Provide the [x, y] coordinate of the cell's center where the given text is located.  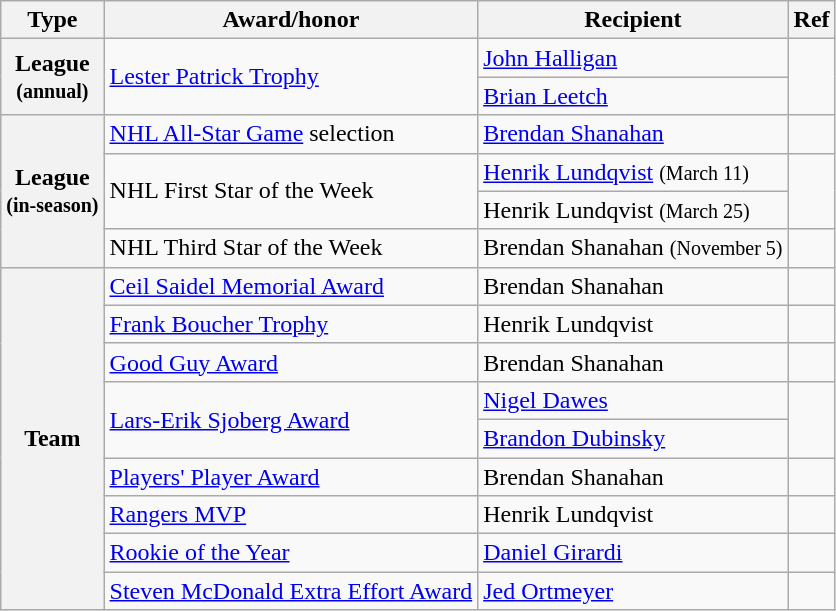
Steven McDonald Extra Effort Award [291, 591]
Recipient [633, 20]
Lester Patrick Trophy [291, 77]
NHL First Star of the Week [291, 191]
John Halligan [633, 58]
Rangers MVP [291, 515]
Nigel Dawes [633, 400]
League(annual) [52, 77]
NHL Third Star of the Week [291, 248]
Frank Boucher Trophy [291, 324]
Rookie of the Year [291, 553]
Good Guy Award [291, 362]
Henrik Lundqvist (March 11) [633, 172]
Ref [812, 20]
NHL All-Star Game selection [291, 134]
Brian Leetch [633, 96]
Players' Player Award [291, 477]
Daniel Girardi [633, 553]
Type [52, 20]
League(in-season) [52, 191]
Team [52, 438]
Brandon Dubinsky [633, 438]
Henrik Lundqvist (March 25) [633, 210]
Award/honor [291, 20]
Lars-Erik Sjoberg Award [291, 419]
Brendan Shanahan (November 5) [633, 248]
Ceil Saidel Memorial Award [291, 286]
Jed Ortmeyer [633, 591]
